Identify which cell holds the provided text, then report its (x, y) central coordinate. 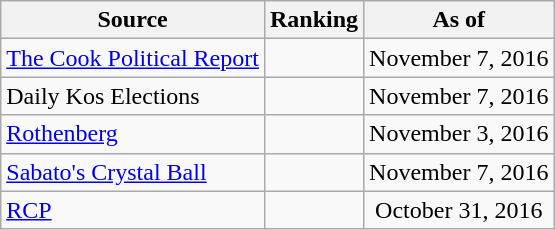
Ranking (314, 20)
RCP (133, 210)
October 31, 2016 (459, 210)
Source (133, 20)
November 3, 2016 (459, 134)
Sabato's Crystal Ball (133, 172)
As of (459, 20)
Daily Kos Elections (133, 96)
The Cook Political Report (133, 58)
Rothenberg (133, 134)
